Return (X, Y) of the center of cell containing provided text 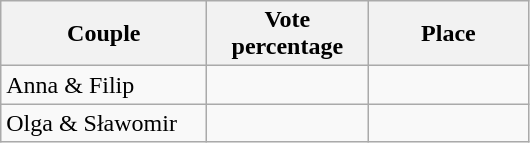
Anna & Filip (104, 85)
Olga & Sławomir (104, 123)
Vote percentage (288, 34)
Couple (104, 34)
Place (448, 34)
